Return the [X, Y] coordinate for the center point of the cell that contains the specified text.  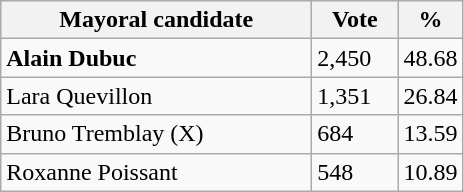
% [430, 20]
Roxanne Poissant [156, 172]
26.84 [430, 96]
Lara Quevillon [156, 96]
Bruno Tremblay (X) [156, 134]
1,351 [355, 96]
13.59 [430, 134]
Alain Dubuc [156, 58]
684 [355, 134]
Mayoral candidate [156, 20]
2,450 [355, 58]
48.68 [430, 58]
Vote [355, 20]
548 [355, 172]
10.89 [430, 172]
